Search for the cell housing the specified text and yield its (x, y) center coordinate. 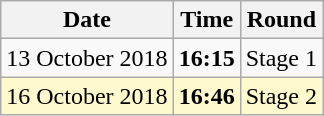
13 October 2018 (87, 58)
Stage 2 (281, 96)
16:15 (206, 58)
Round (281, 20)
Stage 1 (281, 58)
16:46 (206, 96)
Time (206, 20)
16 October 2018 (87, 96)
Date (87, 20)
